Locate the cell with the specified text and output its [x, y] center coordinate. 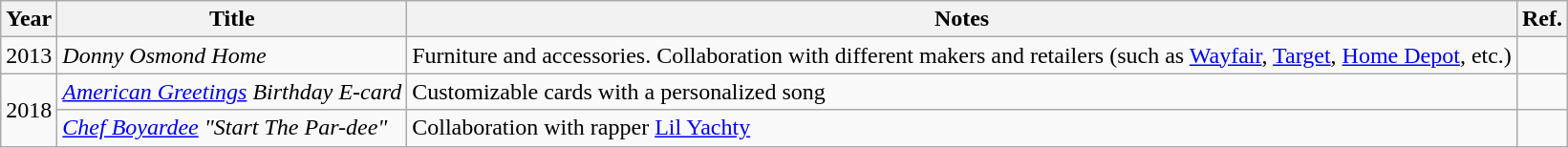
Donny Osmond Home [232, 55]
Collaboration with rapper Lil Yachty [962, 128]
Customizable cards with a personalized song [962, 92]
Chef Boyardee "Start The Par-dee" [232, 128]
Furniture and accessories. Collaboration with different makers and retailers (such as Wayfair, Target, Home Depot, etc.) [962, 55]
2018 [29, 110]
Year [29, 19]
2013 [29, 55]
Notes [962, 19]
Title [232, 19]
American Greetings Birthday E-card [232, 92]
Ref. [1542, 19]
